Identify which cell holds the provided text, then report its [x, y] central coordinate. 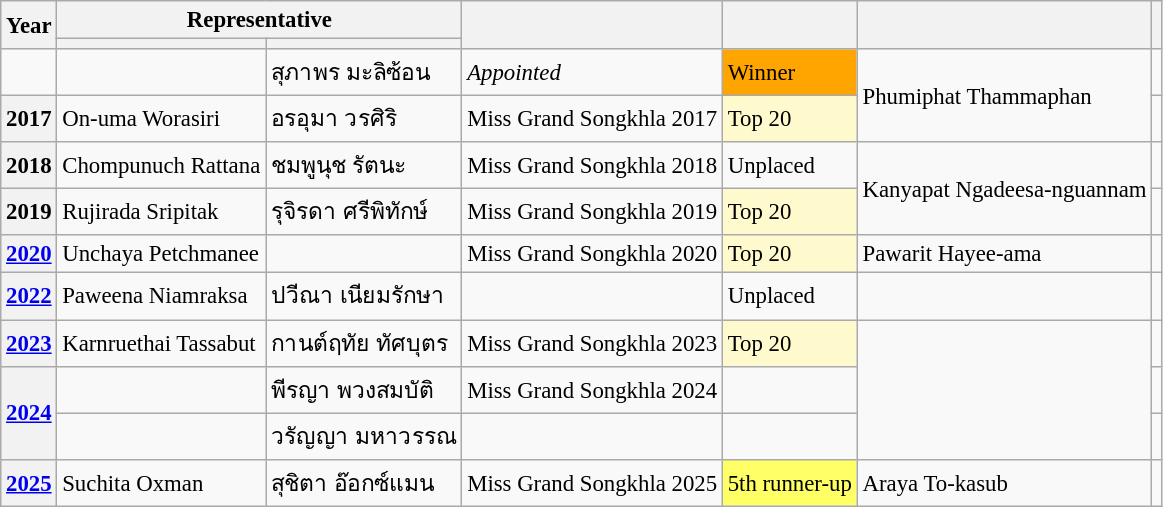
พีรญา พวงสมบัติ [364, 390]
Chompunuch Rattana [162, 166]
5th runner-up [790, 482]
Miss Grand Songkhla 2017 [592, 120]
Paweena Niamraksa [162, 296]
Year [29, 25]
Miss Grand Songkhla 2024 [592, 390]
2023 [29, 344]
2019 [29, 212]
Phumiphat Thammaphan [1004, 96]
สุภาพร มะลิซ้อน [364, 72]
สุชิตา อ๊อกซ์แมน [364, 482]
2022 [29, 296]
Unchaya Petchmanee [162, 255]
Winner [790, 72]
2018 [29, 166]
2025 [29, 482]
Pawarit Hayee-ama [1004, 255]
Kanyapat Ngadeesa-nguannam [1004, 188]
Suchita Oxman [162, 482]
ชมพูนุช รัตนะ [364, 166]
Rujirada Sripitak [162, 212]
On-uma Worasiri [162, 120]
Karnruethai Tassabut [162, 344]
Miss Grand Songkhla 2018 [592, 166]
Miss Grand Songkhla 2019 [592, 212]
กานต์ฤทัย ทัศบุตร [364, 344]
Miss Grand Songkhla 2020 [592, 255]
อรอุมา วรศิริ [364, 120]
Miss Grand Songkhla 2023 [592, 344]
ปวีณา เนียมรักษา [364, 296]
Araya To-kasub [1004, 482]
2017 [29, 120]
Appointed [592, 72]
วรัญญา มหาวรรณ [364, 436]
Miss Grand Songkhla 2025 [592, 482]
2020 [29, 255]
Representative [260, 20]
2024 [29, 412]
รุจิรดา ศรีพิทักษ์ [364, 212]
